Scan for the cell matching the given text and deliver its [X, Y] coordinate at center. 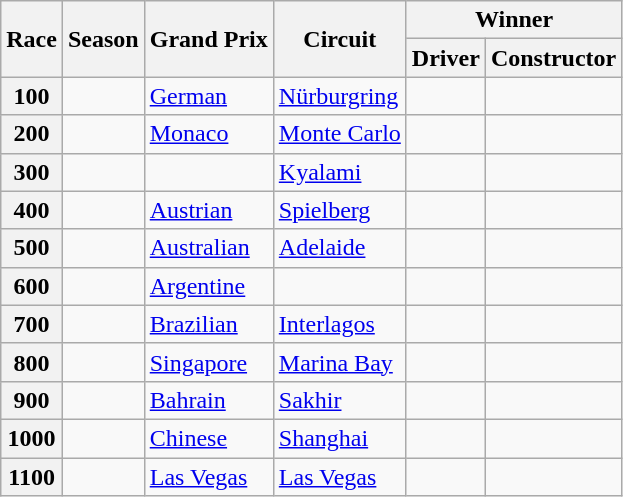
100 [32, 96]
400 [32, 210]
Kyalami [340, 172]
300 [32, 172]
500 [32, 248]
200 [32, 134]
Argentine [208, 286]
Brazilian [208, 324]
Marina Bay [340, 362]
800 [32, 362]
1000 [32, 438]
Winner [514, 20]
Monaco [208, 134]
Circuit [340, 39]
Austrian [208, 210]
Season [103, 39]
900 [32, 400]
German [208, 96]
700 [32, 324]
Spielberg [340, 210]
Sakhir [340, 400]
Australian [208, 248]
Constructor [553, 58]
Shanghai [340, 438]
Chinese [208, 438]
1100 [32, 477]
Bahrain [208, 400]
Interlagos [340, 324]
Grand Prix [208, 39]
Adelaide [340, 248]
Race [32, 39]
Monte Carlo [340, 134]
Nürburgring [340, 96]
Singapore [208, 362]
600 [32, 286]
Driver [446, 58]
